Identify which cell holds the provided text, then report its [x, y] central coordinate. 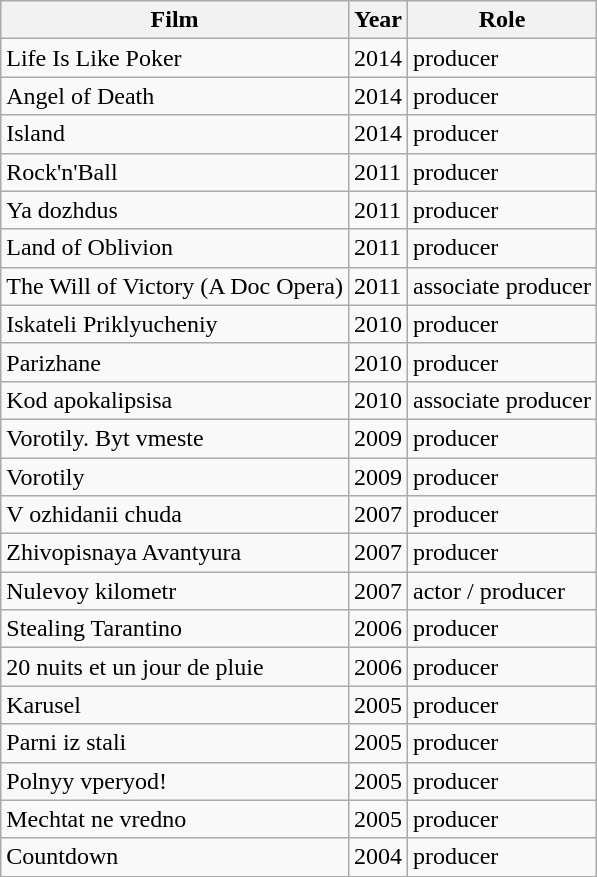
Year [378, 20]
Angel of Death [175, 96]
Mechtat ne vredno [175, 819]
The Will of Victory (A Doc Opera) [175, 286]
Karusel [175, 705]
Vorotily. Byt vmeste [175, 438]
Iskateli Priklyucheniy [175, 324]
Nulevoy kilometr [175, 591]
Film [175, 20]
Countdown [175, 857]
Life Is Like Poker [175, 58]
20 nuits et un jour de pluie [175, 667]
Vorotily [175, 477]
Role [502, 20]
Land of Oblivion [175, 248]
Stealing Tarantino [175, 629]
Kod apokalipsisa [175, 400]
Island [175, 134]
Parizhane [175, 362]
Zhivopisnaya Avantyura [175, 553]
Ya dozhdus [175, 210]
Polnyy vperyod! [175, 781]
2004 [378, 857]
actor / producer [502, 591]
Rock'n'Ball [175, 172]
V ozhidanii chuda [175, 515]
Parni iz stali [175, 743]
